Determine the (X, Y) coordinate at the center of the cell enclosing the given text.  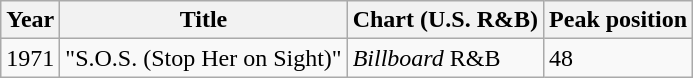
"S.O.S. (Stop Her on Sight)" (204, 58)
Title (204, 20)
1971 (30, 58)
Billboard R&B (445, 58)
48 (618, 58)
Peak position (618, 20)
Year (30, 20)
Chart (U.S. R&B) (445, 20)
